Pinpoint the cell where the given text exists, returning its (X, Y) midpoint coordinate. 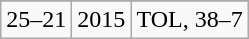
25–21 (36, 20)
TOL, 38–7 (190, 20)
2015 (102, 20)
